Search for the cell housing the specified text and yield its (x, y) center coordinate. 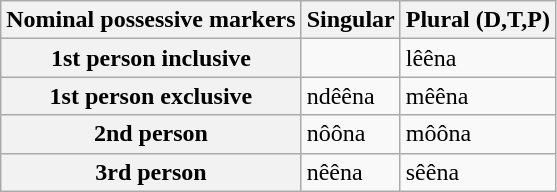
lêêna (478, 58)
mêêna (478, 96)
ndêêna (350, 96)
nêêna (350, 172)
1st person exclusive (151, 96)
sêêna (478, 172)
Singular (350, 20)
3rd person (151, 172)
Nominal possessive markers (151, 20)
nôôna (350, 134)
1st person inclusive (151, 58)
2nd person (151, 134)
môôna (478, 134)
Plural (D,T,P) (478, 20)
